Extract the [X, Y] coordinate from the center of the cell holding the provided text.  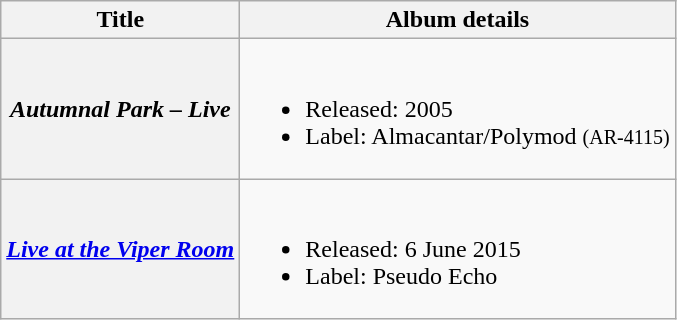
Album details [458, 20]
Title [120, 20]
Released: 6 June 2015Label: Pseudo Echo [458, 249]
Autumnal Park – Live [120, 109]
Live at the Viper Room [120, 249]
Released: 2005Label: Almacantar/Polymod (AR-4115) [458, 109]
